Identify which cell holds the provided text, then report its [x, y] central coordinate. 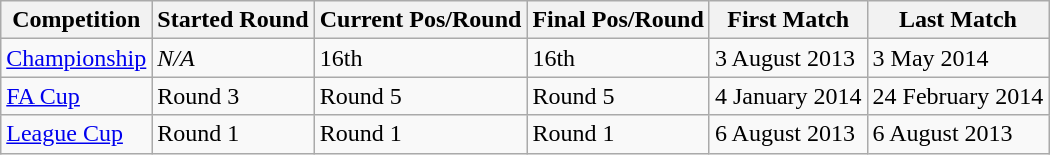
Competition [76, 20]
FA Cup [76, 96]
3 August 2013 [788, 58]
N/A [233, 58]
Current Pos/Round [420, 20]
Final Pos/Round [618, 20]
League Cup [76, 134]
Championship [76, 58]
24 February 2014 [958, 96]
First Match [788, 20]
Round 3 [233, 96]
3 May 2014 [958, 58]
Last Match [958, 20]
Started Round [233, 20]
4 January 2014 [788, 96]
